For the text-containing cell, return its midpoint in (X, Y) coordinate format. 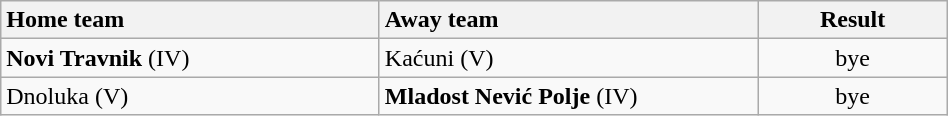
Kaćuni (V) (568, 58)
Result (852, 20)
Dnoluka (V) (190, 96)
Mladost Nević Polje (IV) (568, 96)
Novi Travnik (IV) (190, 58)
Home team (190, 20)
Away team (568, 20)
